Provide the (x, y) coordinate of the cell's center where the given text is located.  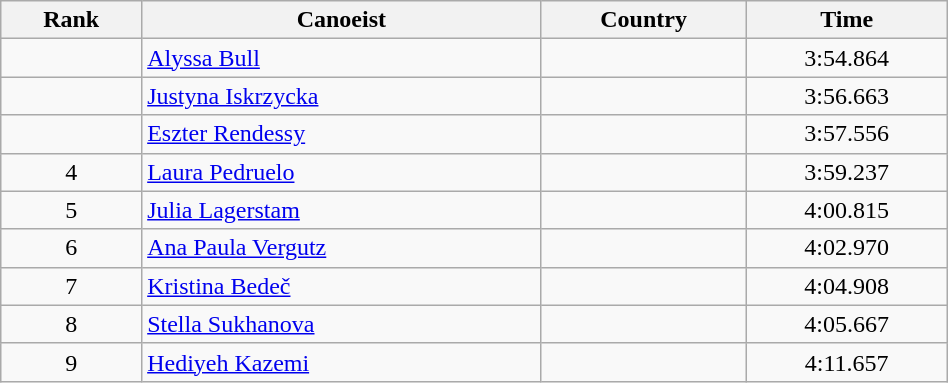
Canoeist (342, 20)
4:00.815 (846, 210)
Eszter Rendessy (342, 134)
4:11.657 (846, 362)
4 (72, 172)
Stella Sukhanova (342, 324)
4:04.908 (846, 286)
Ana Paula Vergutz (342, 248)
8 (72, 324)
Justyna Iskrzycka (342, 96)
7 (72, 286)
Country (644, 20)
Laura Pedruelo (342, 172)
4:02.970 (846, 248)
Rank (72, 20)
6 (72, 248)
Alyssa Bull (342, 58)
Hediyeh Kazemi (342, 362)
Julia Lagerstam (342, 210)
3:59.237 (846, 172)
9 (72, 362)
Time (846, 20)
5 (72, 210)
3:56.663 (846, 96)
3:57.556 (846, 134)
Kristina Bedeč (342, 286)
3:54.864 (846, 58)
4:05.667 (846, 324)
